Capture the cell that displays the provided text and extract its (x, y) central coordinate. 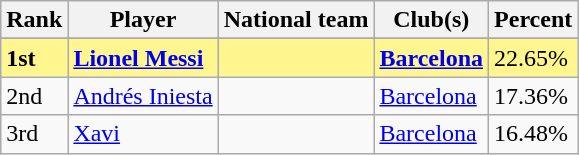
Rank (34, 20)
16.48% (534, 134)
3rd (34, 134)
2nd (34, 96)
Club(s) (432, 20)
22.65% (534, 58)
1st (34, 58)
Player (143, 20)
Xavi (143, 134)
17.36% (534, 96)
Percent (534, 20)
National team (296, 20)
Lionel Messi (143, 58)
Andrés Iniesta (143, 96)
